Pinpoint the cell where the given text exists, returning its [x, y] midpoint coordinate. 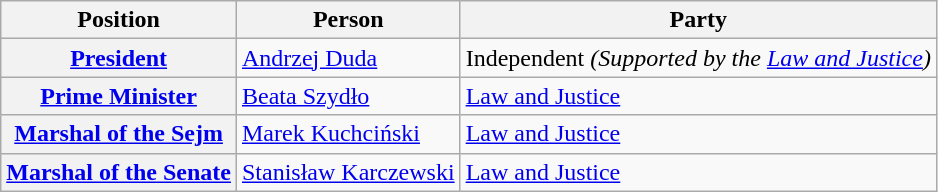
Independent (Supported by the Law and Justice) [698, 58]
Marek Kuchciński [348, 134]
Person [348, 20]
Andrzej Duda [348, 58]
Prime Minister [119, 96]
Beata Szydło [348, 96]
Position [119, 20]
Marshal of the Sejm [119, 134]
Stanisław Karczewski [348, 172]
Party [698, 20]
Marshal of the Senate [119, 172]
President [119, 58]
